Identify which cell holds the provided text, then report its (x, y) central coordinate. 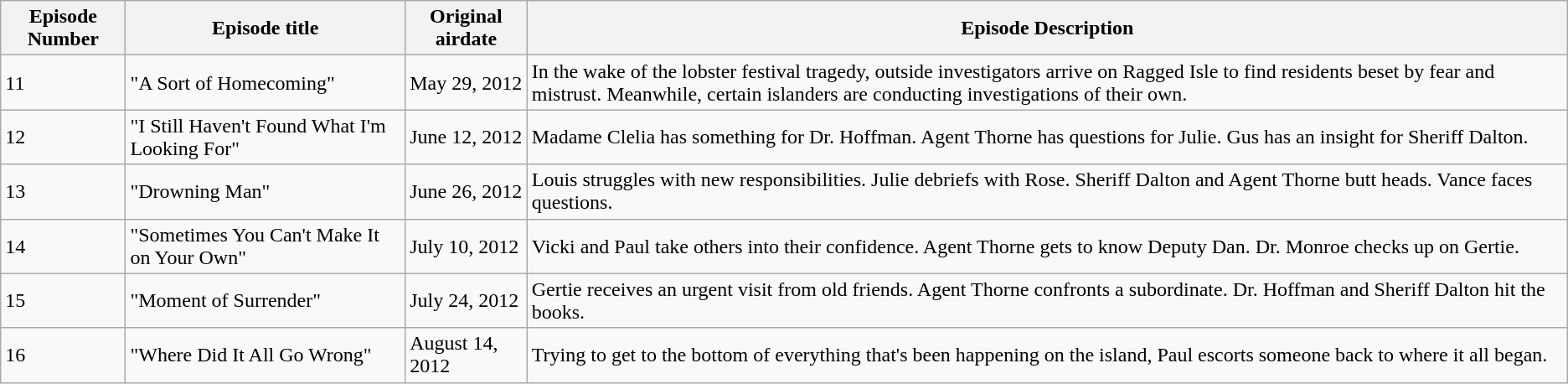
12 (64, 138)
15 (64, 300)
Trying to get to the bottom of everything that's been happening on the island, Paul escorts someone back to where it all began. (1047, 355)
Episode Number (64, 29)
Original airdate (467, 29)
Madame Clelia has something for Dr. Hoffman. Agent Thorne has questions for Julie. Gus has an insight for Sheriff Dalton. (1047, 138)
"Drowning Man" (266, 191)
Louis struggles with new responsibilities. Julie debriefs with Rose. Sheriff Dalton and Agent Thorne butt heads. Vance faces questions. (1047, 191)
16 (64, 355)
"Moment of Surrender" (266, 300)
"Sometimes You Can't Make It on Your Own" (266, 246)
14 (64, 246)
July 24, 2012 (467, 300)
Gertie receives an urgent visit from old friends. Agent Thorne confronts a subordinate. Dr. Hoffman and Sheriff Dalton hit the books. (1047, 300)
June 26, 2012 (467, 191)
August 14, 2012 (467, 355)
Vicki and Paul take others into their confidence. Agent Thorne gets to know Deputy Dan. Dr. Monroe checks up on Gertie. (1047, 246)
"I Still Haven't Found What I'm Looking For" (266, 138)
Episode Description (1047, 29)
13 (64, 191)
June 12, 2012 (467, 138)
Episode title (266, 29)
"Where Did It All Go Wrong" (266, 355)
May 29, 2012 (467, 82)
11 (64, 82)
July 10, 2012 (467, 246)
"A Sort of Homecoming" (266, 82)
